Capture the cell that displays the provided text and extract its (X, Y) central coordinate. 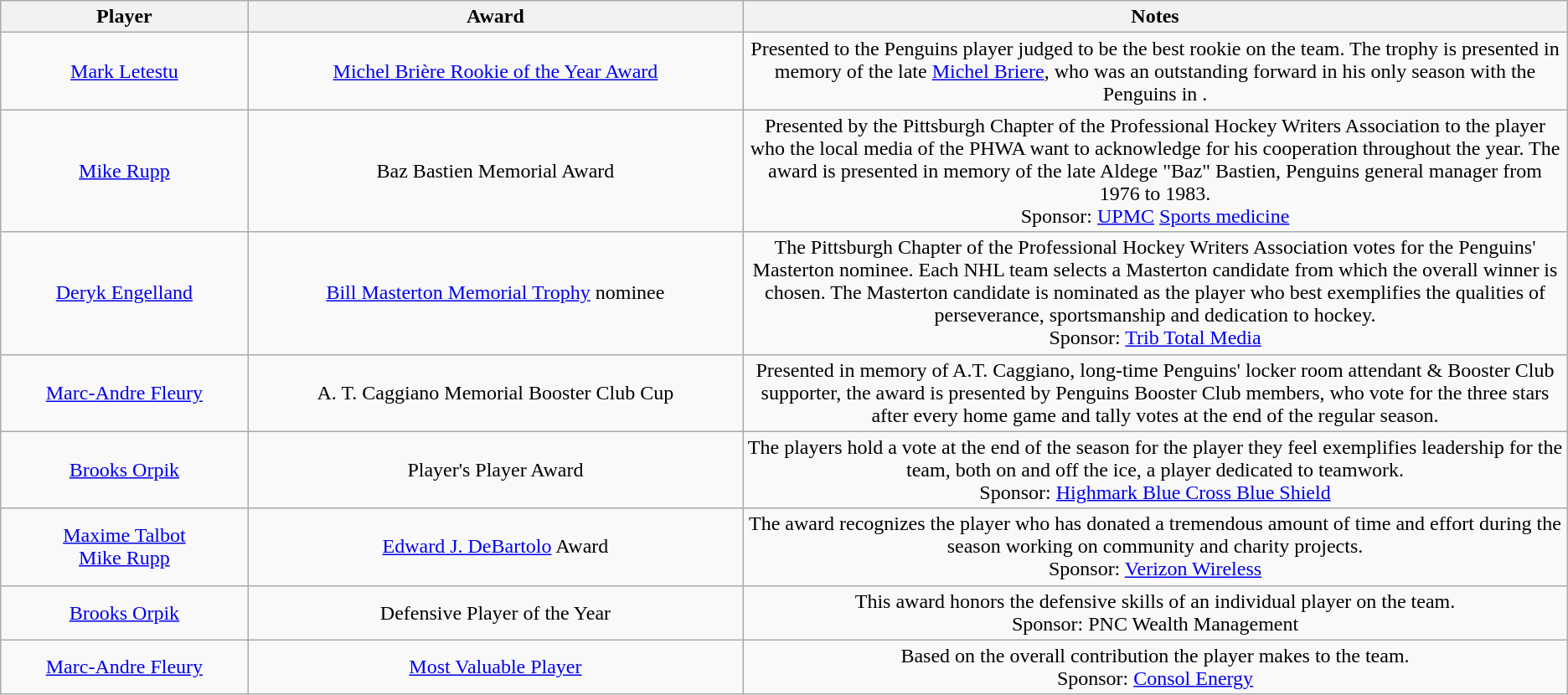
Edward J. DeBartolo Award (496, 547)
Based on the overall contribution the player makes to the team. Sponsor: Consol Energy (1155, 667)
Mike Rupp (124, 171)
Player (124, 17)
Defensive Player of the Year (496, 613)
Baz Bastien Memorial Award (496, 171)
Player's Player Award (496, 470)
Deryk Engelland (124, 293)
Maxime TalbotMike Rupp (124, 547)
Bill Masterton Memorial Trophy nominee (496, 293)
This award honors the defensive skills of an individual player on the team. Sponsor: PNC Wealth Management (1155, 613)
Michel Brière Rookie of the Year Award (496, 71)
A. T. Caggiano Memorial Booster Club Cup (496, 393)
Award (496, 17)
Mark Letestu (124, 71)
Most Valuable Player (496, 667)
Notes (1155, 17)
